From the cell containing the given text, extract its center point as [x, y] coordinate. 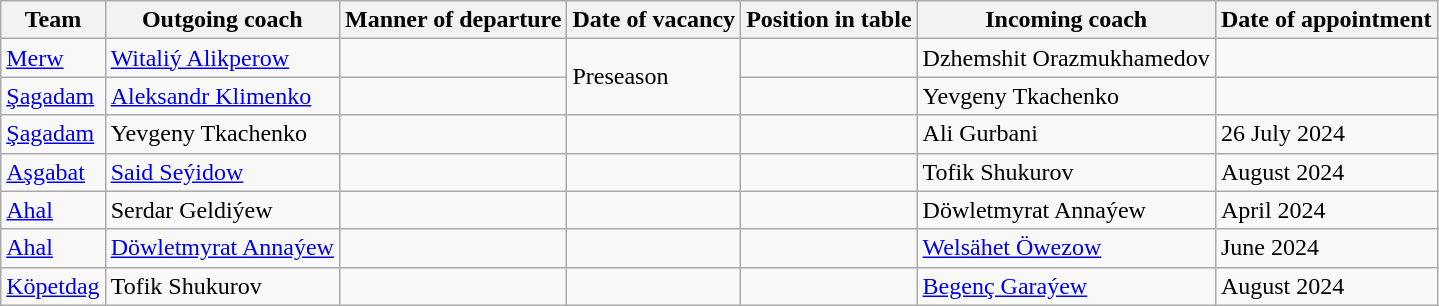
26 July 2024 [1326, 134]
Köpetdag [53, 286]
Position in table [829, 20]
Team [53, 20]
Incoming coach [1066, 20]
Begenç Garaýew [1066, 286]
Serdar Geldiýew [222, 210]
Aleksandr Klimenko [222, 96]
Merw [53, 58]
Date of appointment [1326, 20]
Dzhemshit Orazmukhamedov [1066, 58]
Ali Gurbani [1066, 134]
Date of vacancy [654, 20]
June 2024 [1326, 248]
Welsähet Öwezow [1066, 248]
April 2024 [1326, 210]
Said Seýidow [222, 172]
Outgoing coach [222, 20]
Manner of departure [452, 20]
Aşgabat [53, 172]
Witaliý Alikperow [222, 58]
Preseason [654, 77]
